Identify which cell holds the provided text, then report its (x, y) central coordinate. 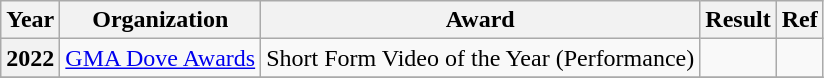
Year (30, 20)
GMA Dove Awards (160, 58)
Ref (800, 20)
Result (738, 20)
Short Form Video of the Year (Performance) (480, 58)
Award (480, 20)
2022 (30, 58)
Organization (160, 20)
